Determine the (X, Y) coordinate at the center of the cell enclosing the given text.  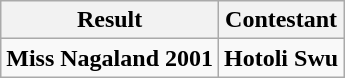
Miss Nagaland 2001 (110, 58)
Contestant (282, 20)
Result (110, 20)
Hotoli Swu (282, 58)
